Extract the (x, y) coordinate from the center of the cell holding the provided text.  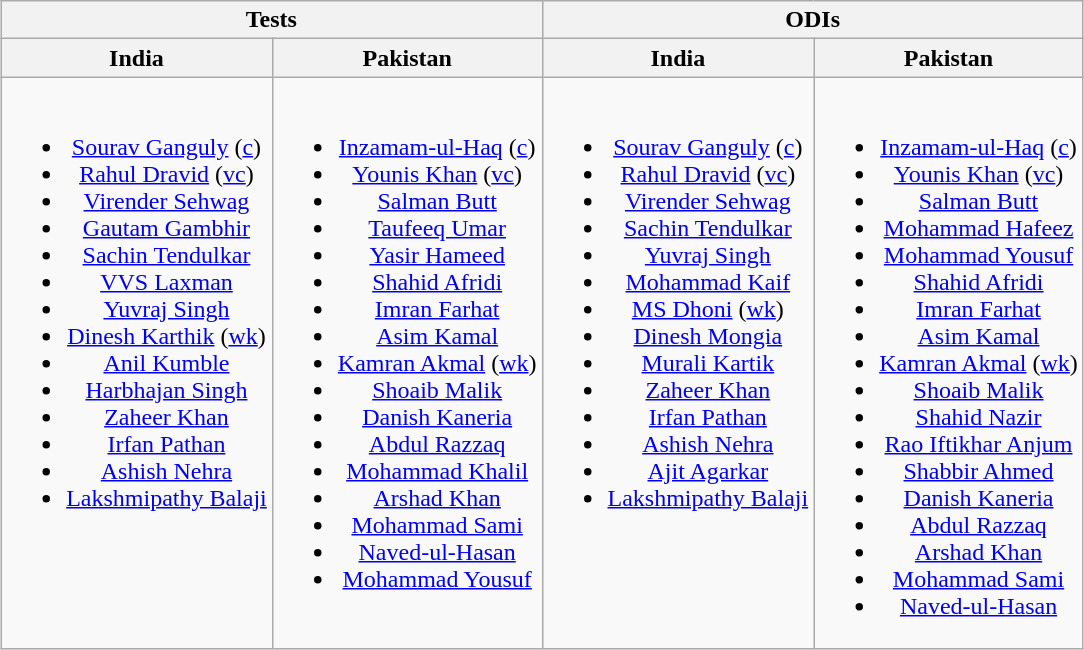
ODIs (812, 20)
Tests (272, 20)
